Locate the cell with the specified text and output its [X, Y] center coordinate. 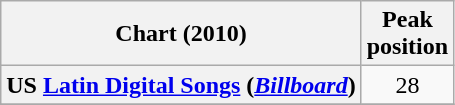
Chart (2010) [181, 34]
28 [407, 85]
Peakposition [407, 34]
US Latin Digital Songs (Billboard) [181, 85]
